Determine the [X, Y] coordinate at the center of the cell enclosing the given text.  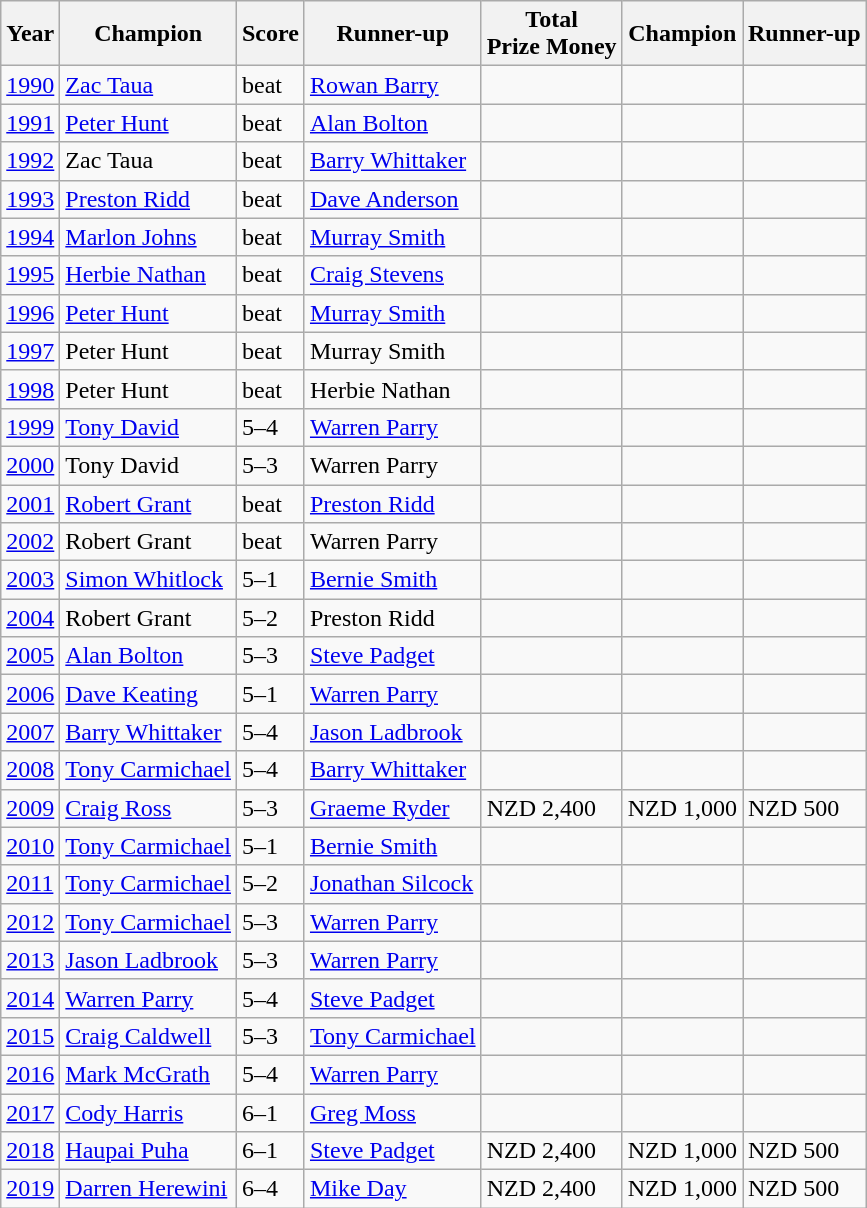
Mike Day [392, 1189]
Dave Keating [148, 694]
Haupai Puha [148, 1151]
Cody Harris [148, 1113]
6–4 [270, 1189]
Craig Caldwell [148, 1036]
2007 [30, 732]
Graeme Ryder [392, 808]
2003 [30, 580]
1996 [30, 313]
Year [30, 34]
1994 [30, 237]
1992 [30, 161]
1999 [30, 427]
2015 [30, 1036]
Jonathan Silcock [392, 884]
2009 [30, 808]
1993 [30, 199]
2004 [30, 618]
TotalPrize Money [552, 34]
Marlon Johns [148, 237]
2014 [30, 998]
Greg Moss [392, 1113]
2005 [30, 656]
1995 [30, 275]
1990 [30, 85]
2006 [30, 694]
2011 [30, 884]
2019 [30, 1189]
2002 [30, 542]
Rowan Barry [392, 85]
Craig Stevens [392, 275]
Simon Whitlock [148, 580]
2018 [30, 1151]
2013 [30, 960]
2017 [30, 1113]
2000 [30, 465]
2010 [30, 846]
1998 [30, 389]
2001 [30, 503]
2012 [30, 922]
Dave Anderson [392, 199]
Craig Ross [148, 808]
Mark McGrath [148, 1074]
1997 [30, 351]
2016 [30, 1074]
Darren Herewini [148, 1189]
2008 [30, 770]
1991 [30, 123]
Score [270, 34]
